From the cell containing the given text, extract its center point as (X, Y) coordinate. 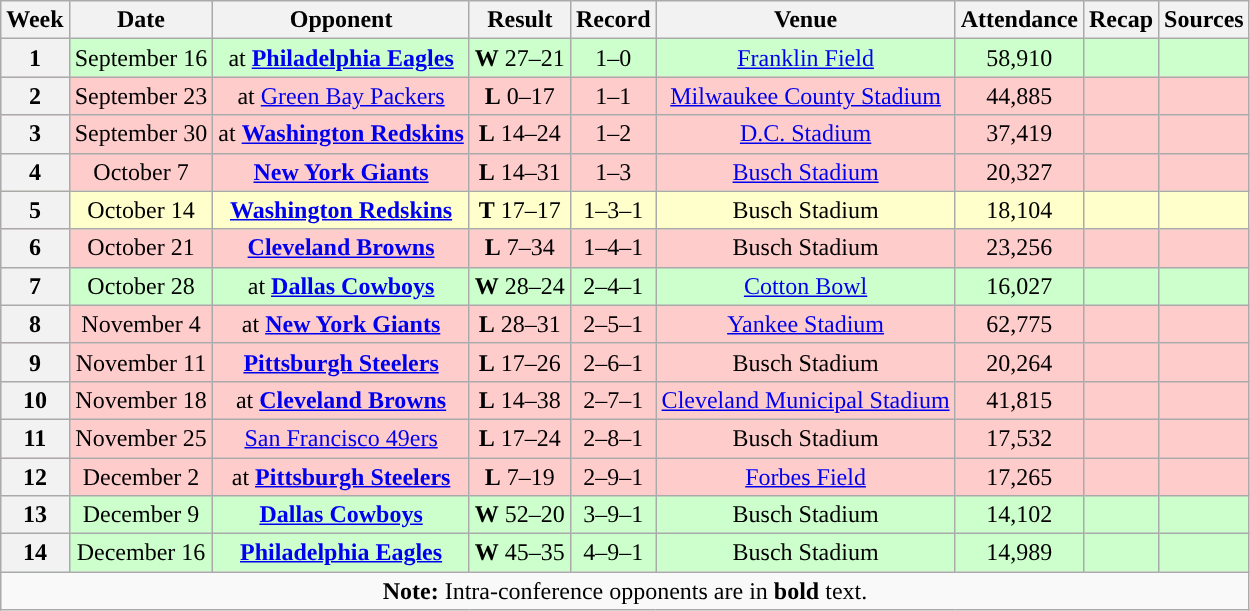
October 7 (141, 172)
Cleveland Municipal Stadium (806, 400)
14 (35, 553)
November 18 (141, 400)
44,885 (1019, 96)
6 (35, 248)
Milwaukee County Stadium (806, 96)
17,532 (1019, 438)
September 16 (141, 58)
L 14–38 (520, 400)
L 17–24 (520, 438)
Week (35, 20)
20,264 (1019, 362)
L 28–31 (520, 324)
Cotton Bowl (806, 286)
3 (35, 134)
14,989 (1019, 553)
13 (35, 515)
4 (35, 172)
T 17–17 (520, 210)
at New York Giants (341, 324)
Venue (806, 20)
20,327 (1019, 172)
1–1 (613, 96)
W 28–24 (520, 286)
October 21 (141, 248)
1 (35, 58)
2 (35, 96)
L 7–34 (520, 248)
Attendance (1019, 20)
D.C. Stadium (806, 134)
L 0–17 (520, 96)
1–3 (613, 172)
Opponent (341, 20)
8 (35, 324)
1–2 (613, 134)
4–9–1 (613, 553)
Philadelphia Eagles (341, 553)
Date (141, 20)
L 7–19 (520, 477)
December 2 (141, 477)
November 4 (141, 324)
14,102 (1019, 515)
Dallas Cowboys (341, 515)
at Philadelphia Eagles (341, 58)
December 16 (141, 553)
September 30 (141, 134)
2–5–1 (613, 324)
Pittsburgh Steelers (341, 362)
Recap (1120, 20)
W 45–35 (520, 553)
L 14–31 (520, 172)
2–9–1 (613, 477)
L 17–26 (520, 362)
November 11 (141, 362)
Cleveland Browns (341, 248)
5 (35, 210)
Franklin Field (806, 58)
10 (35, 400)
October 14 (141, 210)
2–6–1 (613, 362)
9 (35, 362)
1–0 (613, 58)
W 27–21 (520, 58)
7 (35, 286)
Washington Redskins (341, 210)
September 23 (141, 96)
18,104 (1019, 210)
12 (35, 477)
October 28 (141, 286)
62,775 (1019, 324)
41,815 (1019, 400)
Record (613, 20)
Forbes Field (806, 477)
Yankee Stadium (806, 324)
17,265 (1019, 477)
November 25 (141, 438)
37,419 (1019, 134)
Note: Intra-conference opponents are in bold text. (625, 591)
at Pittsburgh Steelers (341, 477)
Sources (1204, 20)
3–9–1 (613, 515)
1–4–1 (613, 248)
W 52–20 (520, 515)
11 (35, 438)
1–3–1 (613, 210)
2–4–1 (613, 286)
Result (520, 20)
at Dallas Cowboys (341, 286)
23,256 (1019, 248)
at Cleveland Browns (341, 400)
2–8–1 (613, 438)
at Green Bay Packers (341, 96)
16,027 (1019, 286)
at Washington Redskins (341, 134)
2–7–1 (613, 400)
58,910 (1019, 58)
New York Giants (341, 172)
San Francisco 49ers (341, 438)
December 9 (141, 515)
L 14–24 (520, 134)
